Provide the (x, y) coordinate of the cell's center where the given text is located.  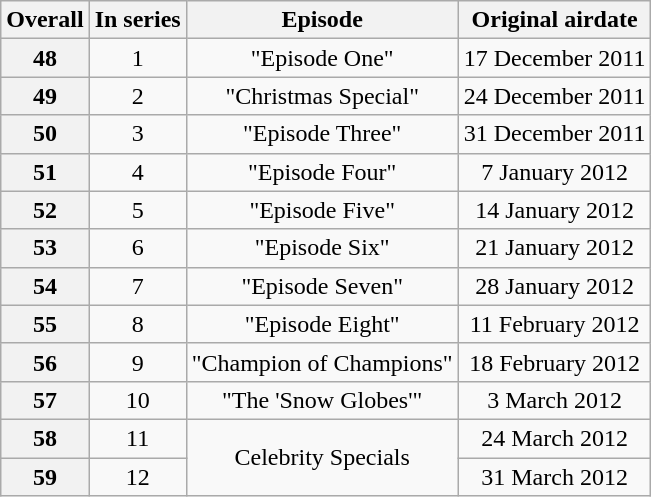
5 (138, 210)
24 March 2012 (554, 438)
51 (45, 172)
8 (138, 324)
48 (45, 58)
Celebrity Specials (322, 457)
54 (45, 286)
31 March 2012 (554, 477)
56 (45, 362)
Overall (45, 20)
55 (45, 324)
Episode (322, 20)
17 December 2011 (554, 58)
7 January 2012 (554, 172)
"Christmas Special" (322, 96)
58 (45, 438)
3 (138, 134)
53 (45, 248)
"Champion of Champions" (322, 362)
In series (138, 20)
2 (138, 96)
6 (138, 248)
1 (138, 58)
28 January 2012 (554, 286)
31 December 2011 (554, 134)
"Episode Five" (322, 210)
"Episode Three" (322, 134)
Original airdate (554, 20)
18 February 2012 (554, 362)
14 January 2012 (554, 210)
49 (45, 96)
"Episode Eight" (322, 324)
11 (138, 438)
3 March 2012 (554, 400)
50 (45, 134)
4 (138, 172)
"Episode Four" (322, 172)
21 January 2012 (554, 248)
"Episode One" (322, 58)
59 (45, 477)
"Episode Six" (322, 248)
11 February 2012 (554, 324)
12 (138, 477)
52 (45, 210)
10 (138, 400)
57 (45, 400)
24 December 2011 (554, 96)
7 (138, 286)
"The 'Snow Globes'" (322, 400)
"Episode Seven" (322, 286)
9 (138, 362)
